Capture the cell that displays the provided text and extract its [x, y] central coordinate. 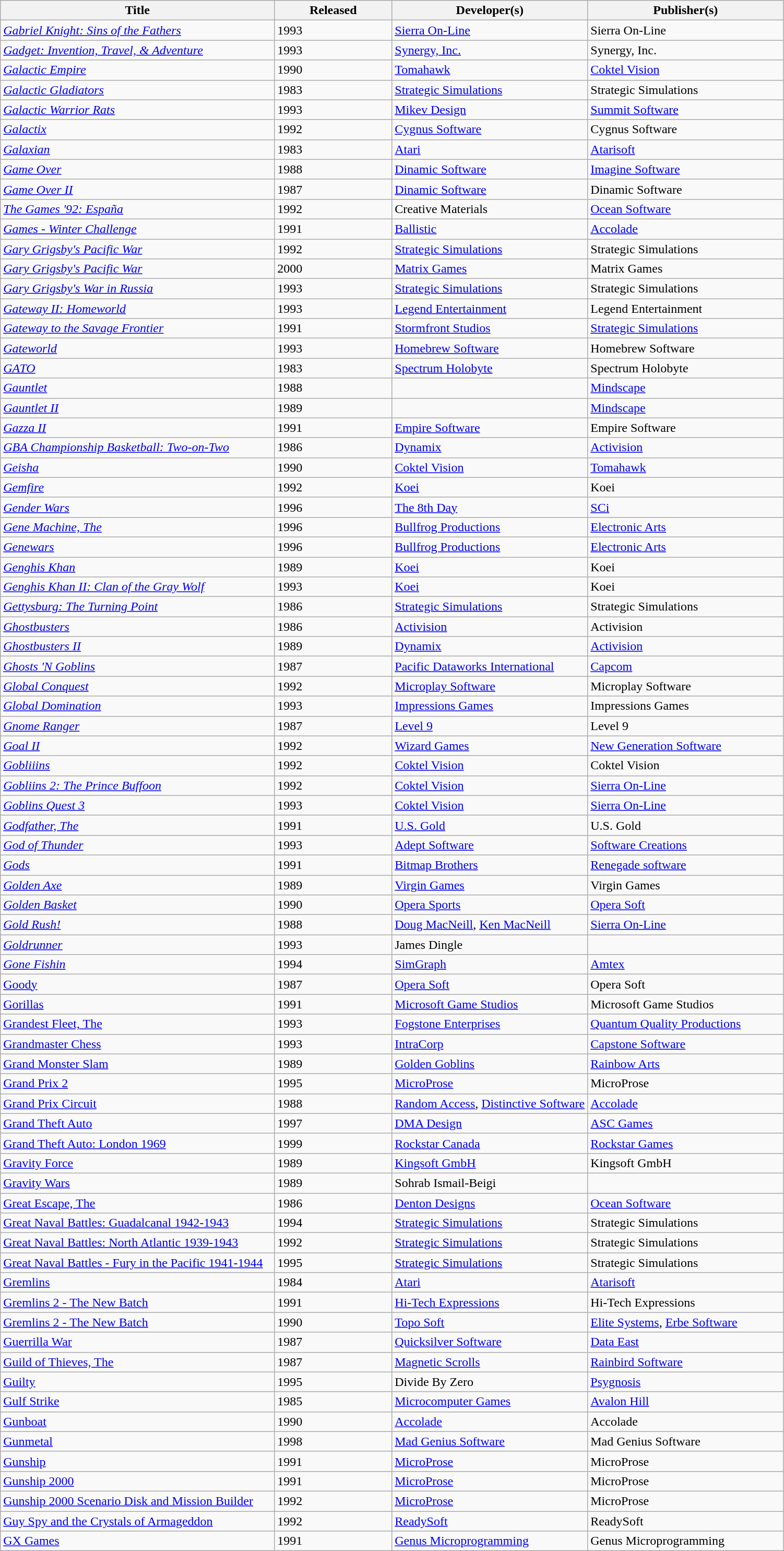
Great Naval Battles: North Atlantic 1939-1943 [138, 1243]
Gunship 2000 Scenario Disk and Mission Builder [138, 1501]
Amtex [686, 965]
Pacific Dataworks International [490, 666]
Ghosts 'N Goblins [138, 666]
Gadget: Invention, Travel, & Adventure [138, 50]
Genewars [138, 547]
Guerrilla War [138, 1342]
Goblins Quest 3 [138, 805]
Bitmap Brothers [490, 865]
Elite Systems, Erbe Software [686, 1322]
Godfather, The [138, 825]
Gunmetal [138, 1441]
Gravity Wars [138, 1183]
Global Conquest [138, 686]
GBA Championship Basketball: Two-on-Two [138, 448]
Genghis Khan II: Clan of the Gray Wolf [138, 587]
Gremlins [138, 1283]
ASC Games [686, 1123]
Stormfront Studios [490, 328]
DMA Design [490, 1123]
Gabriel Knight: Sins of the Fathers [138, 30]
Ghostbusters II [138, 647]
Gene Machine, The [138, 527]
Games - Winter Challenge [138, 229]
Goody [138, 984]
Gateway to the Savage Frontier [138, 328]
Gary Grigsby's War in Russia [138, 289]
Wizard Games [490, 746]
Golden Goblins [490, 1064]
Gravity Force [138, 1163]
Game Over [138, 169]
Guilty [138, 1382]
Rockstar Games [686, 1143]
Rainbird Software [686, 1362]
Creative Materials [490, 209]
Magnetic Scrolls [490, 1362]
Galactix [138, 130]
Random Access, Distinctive Software [490, 1103]
1985 [333, 1402]
Game Over II [138, 189]
Capstone Software [686, 1044]
Microcomputer Games [490, 1402]
1984 [333, 1283]
Geisha [138, 467]
Gettysburg: The Turning Point [138, 607]
Grandest Fleet, The [138, 1024]
Capcom [686, 666]
IntraCorp [490, 1044]
Gone Fishin [138, 965]
Grandmaster Chess [138, 1044]
SCi [686, 507]
Rockstar Canada [490, 1143]
Mikev Design [490, 110]
Rainbow Arts [686, 1064]
Grand Monster Slam [138, 1064]
Ghostbusters [138, 627]
Goal II [138, 746]
Doug MacNeill, Ken MacNeill [490, 925]
Grand Prix Circuit [138, 1103]
Guild of Thieves, The [138, 1362]
Gemfire [138, 487]
Guy Spy and the Crystals of Armageddon [138, 1521]
Grand Theft Auto [138, 1123]
Opera Sports [490, 905]
SimGraph [490, 965]
Avalon Hill [686, 1402]
Gazza II [138, 428]
Gold Rush! [138, 925]
Released [333, 10]
Gunboat [138, 1421]
Gauntlet [138, 388]
1998 [333, 1441]
Topo Soft [490, 1322]
Gods [138, 865]
Renegade software [686, 865]
Title [138, 10]
Gunship [138, 1461]
The 8th Day [490, 507]
Developer(s) [490, 10]
Great Naval Battles - Fury in the Pacific 1941-1944 [138, 1263]
Gauntlet II [138, 408]
Grand Prix 2 [138, 1084]
Sohrab Ismail‑Beigi [490, 1183]
Summit Software [686, 110]
1997 [333, 1123]
Fogstone Enterprises [490, 1024]
Imagine Software [686, 169]
Golden Basket [138, 905]
Data East [686, 1342]
1999 [333, 1143]
James Dingle [490, 945]
2000 [333, 269]
Galaxian [138, 149]
Global Domination [138, 706]
Galactic Warrior Rats [138, 110]
God of Thunder [138, 845]
Great Naval Battles: Guadalcanal 1942-1943 [138, 1223]
Gateworld [138, 348]
Galactic Gladiators [138, 90]
Gobliiins [138, 766]
Golden Axe [138, 885]
Gender Wars [138, 507]
Software Creations [686, 845]
Gateway II: Homeworld [138, 309]
GATO [138, 368]
Quantum Quality Productions [686, 1024]
Divide By Zero [490, 1382]
Great Escape, The [138, 1203]
Quicksilver Software [490, 1342]
The Games '92: España [138, 209]
Denton Designs [490, 1203]
GX Games [138, 1541]
Galactic Empire [138, 70]
Adept Software [490, 845]
Gunship 2000 [138, 1481]
Genghis Khan [138, 567]
Gulf Strike [138, 1402]
Psygnosis [686, 1382]
Publisher(s) [686, 10]
Gobliins 2: The Prince Buffoon [138, 785]
Grand Theft Auto: London 1969 [138, 1143]
Gnome Ranger [138, 726]
Ballistic [490, 229]
Goldrunner [138, 945]
New Generation Software [686, 746]
Gorillas [138, 1004]
